Search for the cell housing the specified text and yield its (X, Y) center coordinate. 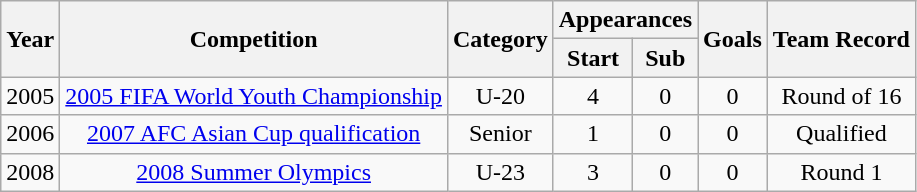
2005 (30, 96)
Year (30, 39)
Goals (733, 39)
Round of 16 (841, 96)
Round 1 (841, 172)
3 (593, 172)
2006 (30, 134)
2005 FIFA World Youth Championship (254, 96)
2008 (30, 172)
4 (593, 96)
Competition (254, 39)
1 (593, 134)
2007 AFC Asian Cup qualification (254, 134)
2008 Summer Olympics (254, 172)
Category (500, 39)
Qualified (841, 134)
U-23 (500, 172)
Senior (500, 134)
Start (593, 58)
U-20 (500, 96)
Appearances (625, 20)
Team Record (841, 39)
Sub (666, 58)
